Return the [x, y] coordinate for the center point of the cell that contains the specified text.  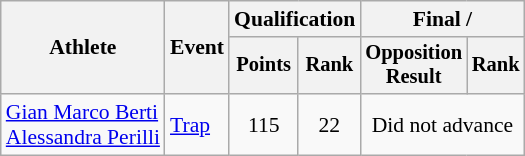
Points [264, 66]
Trap [197, 124]
Athlete [83, 48]
OppositionResult [414, 66]
Final / [442, 19]
22 [329, 124]
Qualification [294, 19]
Event [197, 48]
Gian Marco BertiAlessandra Perilli [83, 124]
Did not advance [442, 124]
115 [264, 124]
